For the text-containing cell, return its midpoint in [X, Y] coordinate format. 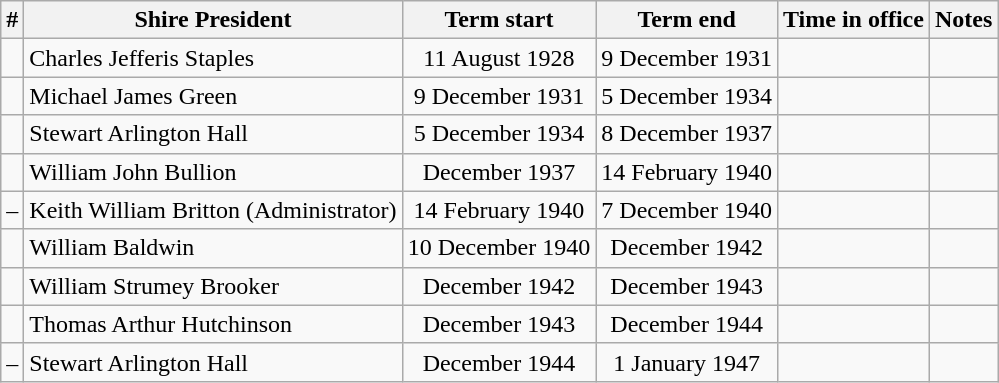
1 January 1947 [687, 362]
Shire President [213, 20]
William Baldwin [213, 248]
Term start [499, 20]
William Strumey Brooker [213, 286]
8 December 1937 [687, 134]
Michael James Green [213, 96]
Keith William Britton (Administrator) [213, 210]
# [12, 20]
Notes [963, 20]
7 December 1940 [687, 210]
Charles Jefferis Staples [213, 58]
10 December 1940 [499, 248]
Thomas Arthur Hutchinson [213, 324]
11 August 1928 [499, 58]
Time in office [853, 20]
Term end [687, 20]
December 1937 [499, 172]
William John Bullion [213, 172]
